Provide the (x, y) coordinate of the cell's center where the given text is located.  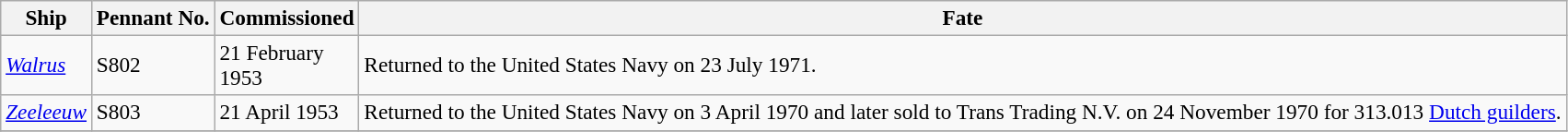
S803 (153, 113)
Pennant No. (153, 18)
21 February 1953 (287, 65)
Zeeleeuw (46, 113)
Commissioned (287, 18)
21 April 1953 (287, 113)
Ship (46, 18)
S802 (153, 65)
Fate (963, 18)
Walrus (46, 65)
Returned to the United States Navy on 3 April 1970 and later sold to Trans Trading N.V. on 24 November 1970 for 313.013 Dutch guilders. (963, 113)
Returned to the United States Navy on 23 July 1971. (963, 65)
